Return [x, y] of the center of cell containing provided text 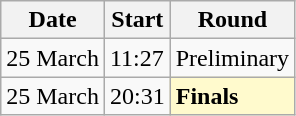
Start [137, 20]
11:27 [137, 58]
20:31 [137, 96]
Date [53, 20]
Finals [232, 96]
Round [232, 20]
Preliminary [232, 58]
